Locate the cell with the specified text and output its [X, Y] center coordinate. 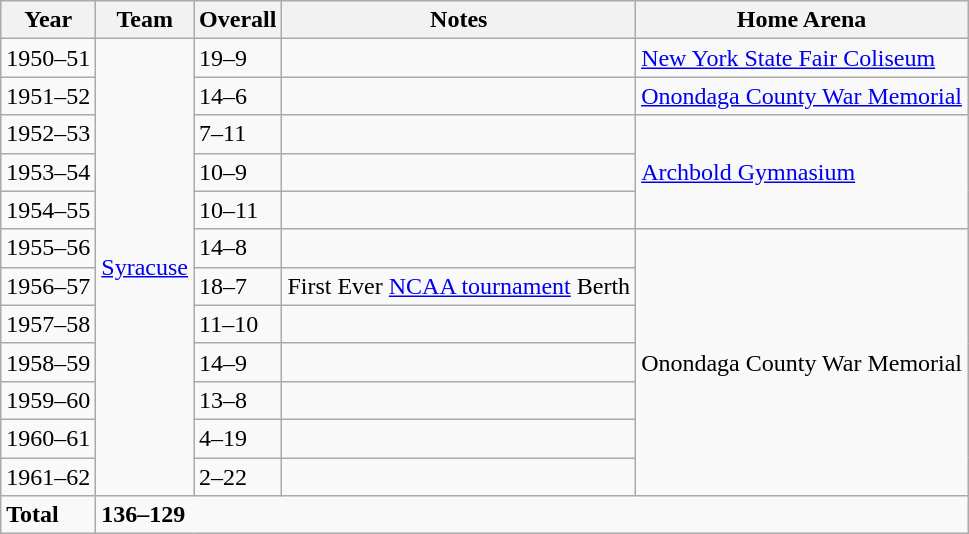
Archbold Gymnasium [802, 172]
136–129 [532, 515]
7–11 [238, 134]
1954–55 [48, 210]
18–7 [238, 286]
2–22 [238, 477]
Total [48, 515]
14–6 [238, 96]
1951–52 [48, 96]
10–11 [238, 210]
First Ever NCAA tournament Berth [459, 286]
Overall [238, 20]
1955–56 [48, 248]
14–8 [238, 248]
1952–53 [48, 134]
New York State Fair Coliseum [802, 58]
Team [145, 20]
13–8 [238, 400]
Syracuse [145, 268]
Home Arena [802, 20]
1958–59 [48, 362]
1959–60 [48, 400]
14–9 [238, 362]
11–10 [238, 324]
1961–62 [48, 477]
1950–51 [48, 58]
10–9 [238, 172]
1957–58 [48, 324]
4–19 [238, 438]
1953–54 [48, 172]
Notes [459, 20]
Year [48, 20]
1960–61 [48, 438]
1956–57 [48, 286]
19–9 [238, 58]
